Identify which cell holds the provided text, then report its [X, Y] central coordinate. 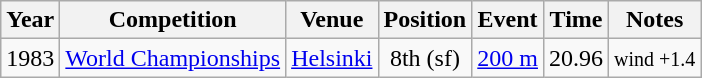
wind +1.4 [655, 58]
Time [576, 20]
20.96 [576, 58]
Event [508, 20]
Helsinki [332, 58]
Venue [332, 20]
Competition [173, 20]
200 m [508, 58]
World Championships [173, 58]
8th (sf) [425, 58]
Notes [655, 20]
Position [425, 20]
Year [30, 20]
1983 [30, 58]
